From the cell containing the given text, extract its center point as (X, Y) coordinate. 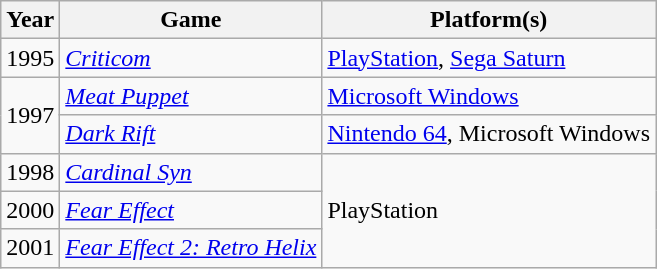
1995 (30, 58)
1997 (30, 115)
Fear Effect 2: Retro Helix (191, 248)
Platform(s) (489, 20)
PlayStation, Sega Saturn (489, 58)
Criticom (191, 58)
Cardinal Syn (191, 172)
1998 (30, 172)
Fear Effect (191, 210)
Year (30, 20)
Microsoft Windows (489, 96)
Meat Puppet (191, 96)
Dark Rift (191, 134)
2000 (30, 210)
2001 (30, 248)
PlayStation (489, 210)
Nintendo 64, Microsoft Windows (489, 134)
Game (191, 20)
